Identify which cell holds the provided text, then report its (X, Y) central coordinate. 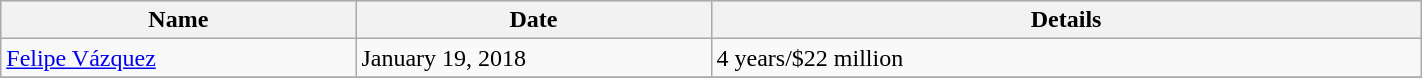
Date (534, 20)
Name (178, 20)
Felipe Vázquez (178, 58)
Details (1066, 20)
4 years/$22 million (1066, 58)
January 19, 2018 (534, 58)
